Locate the cell with the specified text and output its [X, Y] center coordinate. 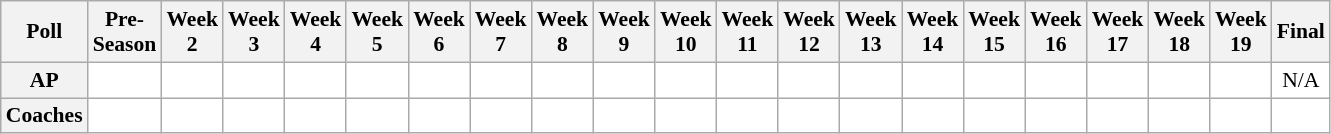
Week8 [562, 32]
Week18 [1179, 32]
Week17 [1118, 32]
Week4 [316, 32]
Week9 [624, 32]
Week11 [748, 32]
Poll [44, 32]
Final [1301, 32]
AP [44, 80]
Week19 [1241, 32]
Week16 [1056, 32]
Week5 [377, 32]
Coaches [44, 116]
Week10 [686, 32]
N/A [1301, 80]
Week15 [994, 32]
Pre-Season [125, 32]
Week13 [871, 32]
Week2 [192, 32]
Week3 [254, 32]
Week14 [933, 32]
Week6 [439, 32]
Week12 [809, 32]
Week7 [501, 32]
